Pinpoint the cell where the given text exists, returning its [X, Y] midpoint coordinate. 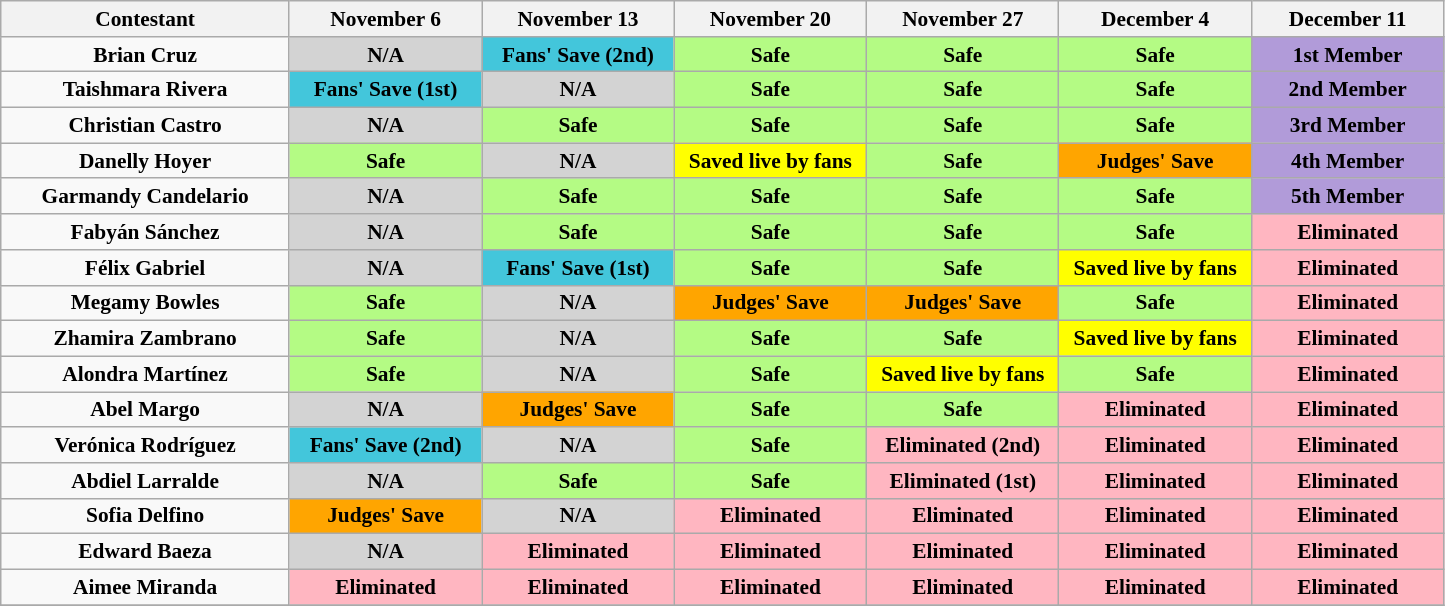
December 11 [1348, 19]
Sofia Delfino [146, 516]
Zhamira Zambrano [146, 339]
Eliminated (2nd) [963, 445]
4th Member [1348, 161]
Verónica Rodríguez [146, 445]
Danelly Hoyer [146, 161]
Megamy Bowles [146, 303]
Eliminated (1st) [963, 481]
Taishmara Rivera [146, 90]
Garmandy Candelario [146, 197]
1st Member [1348, 55]
November 6 [385, 19]
Brian Cruz [146, 55]
5th Member [1348, 197]
2nd Member [1348, 90]
November 27 [963, 19]
Contestant [146, 19]
Félix Gabriel [146, 268]
Fabyán Sánchez [146, 232]
Edward Baeza [146, 552]
November 20 [770, 19]
Aimee Miranda [146, 587]
December 4 [1155, 19]
Christian Castro [146, 126]
3rd Member [1348, 126]
Alondra Martínez [146, 374]
Abdiel Larralde [146, 481]
Abel Margo [146, 410]
November 13 [578, 19]
